Detect which cell encompasses the target text, then output its [X, Y] center coordinate. 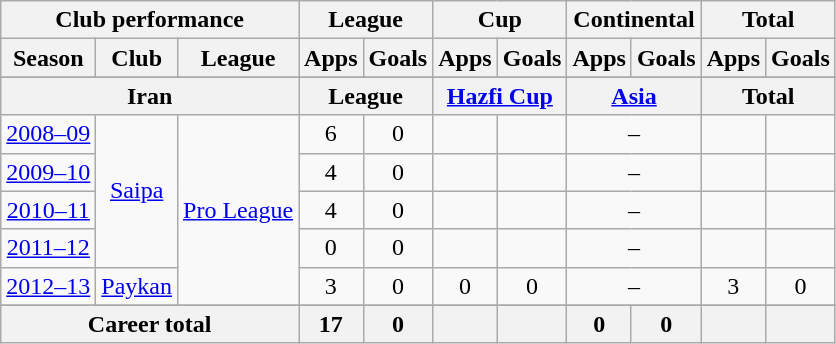
Cup [500, 20]
Pro League [238, 210]
17 [331, 324]
2009–10 [48, 172]
2008–09 [48, 134]
Saipa [137, 191]
6 [331, 134]
Club [137, 58]
2011–12 [48, 248]
Iran [150, 96]
Asia [634, 96]
2012–13 [48, 286]
Season [48, 58]
Hazfi Cup [500, 96]
Continental [634, 20]
Club performance [150, 20]
Paykan [137, 286]
Career total [150, 324]
2010–11 [48, 210]
